Return the (x, y) coordinate for the center point of the cell that contains the specified text.  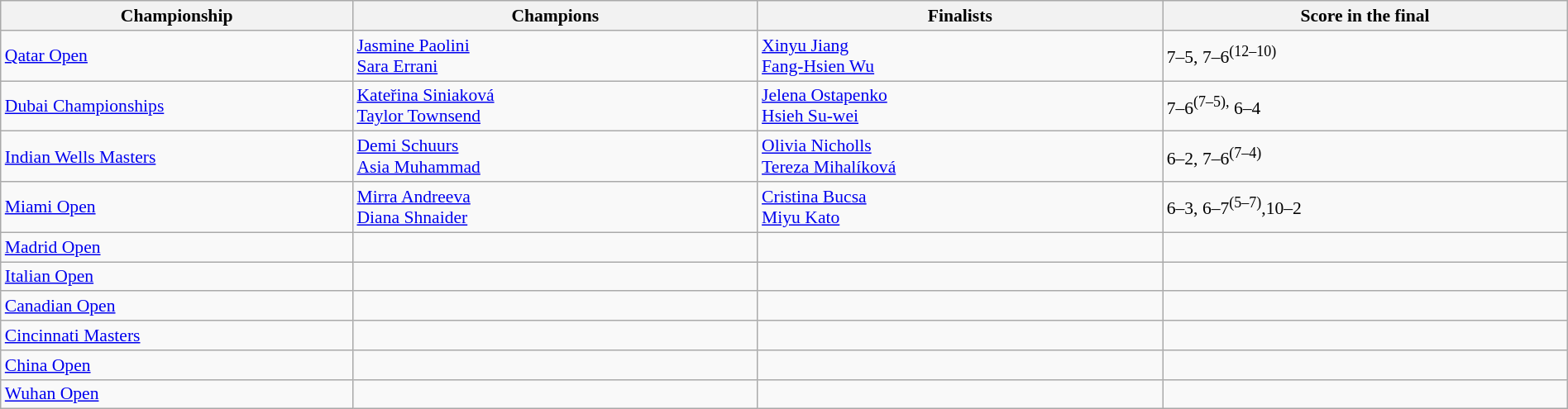
Dubai Championships (177, 106)
7–6(7–5), 6–4 (1365, 106)
Demi Schuurs Asia Muhammad (555, 157)
Finalists (960, 16)
Mirra AndreevaDiana Shnaider (555, 207)
Champions (555, 16)
Italian Open (177, 277)
Championship (177, 16)
Cincinnati Masters (177, 335)
Cristina Bucsa Miyu Kato (960, 207)
6–3, 6–7(5–7),10–2 (1365, 207)
Jelena Ostapenko Hsieh Su-wei (960, 106)
Kateřina Siniaková Taylor Townsend (555, 106)
Xinyu Jiang Fang-Hsien Wu (960, 56)
Miami Open (177, 207)
6–2, 7–6(7–4) (1365, 157)
Olivia Nicholls Tereza Mihalíková (960, 157)
Canadian Open (177, 307)
Jasmine Paolini Sara Errani (555, 56)
Qatar Open (177, 56)
7–5, 7–6(12–10) (1365, 56)
China Open (177, 365)
Indian Wells Masters (177, 157)
Madrid Open (177, 247)
Wuhan Open (177, 394)
Score in the final (1365, 16)
